Scan for the cell matching the given text and deliver its [x, y] coordinate at center. 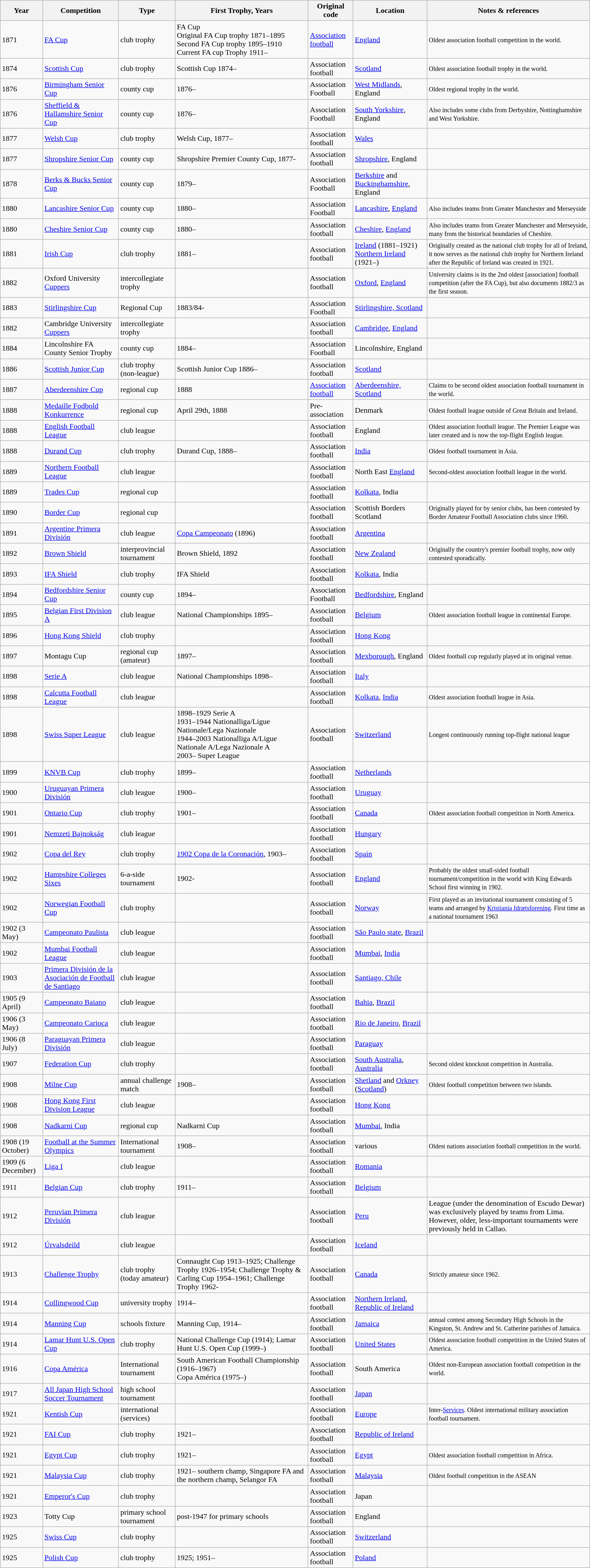
1899 [21, 772]
Netherlands [390, 772]
FA Cup [81, 40]
Jamaica [390, 1323]
1921– southern champ, Singapore FA and the northern champ, Selangor FA [242, 1476]
Connaught Cup 1913–1925; Challenge Trophy 1926–1954; Challenge Trophy & Carling Cup 1954–1961; Challenge Trophy 1962- [242, 1274]
Strictly amateur since 1962. [508, 1274]
Lancashire Senior Cup [81, 209]
All Japan High School Soccer Tournament [81, 1393]
1883 [21, 307]
1894– [242, 594]
1907 [21, 1064]
Hampshire Colleges Sixes [81, 879]
1884– [242, 348]
Type [147, 11]
Originally the country's premier football trophy, now only contested sporadically. [508, 553]
Mumbai Football League [81, 953]
1908 (19 October) [21, 1146]
Nemzeti Bajnokság [81, 834]
Uruguayan Primera División [81, 793]
Challenge Trophy [81, 1274]
Originally played for by senior clubs, has been contested by Border Amateur Football Association clubs since 1960. [508, 512]
Norwegian Football Cup [81, 908]
1906 (8 July) [21, 1043]
Iceland [390, 1245]
Argentina [390, 533]
various [390, 1146]
Regional Cup [147, 307]
Welsh Cup, 1877– [242, 139]
Sheffield & Hallamshire Senior Cup [81, 114]
1891 [21, 533]
1883/84- [242, 307]
1884 [21, 348]
1878 [21, 184]
South American Football Championship (1916–1967)Copa América (1975–) [242, 1369]
Santiago, Chile [390, 978]
Aberdeenshire Cup [81, 389]
Berkshire and Buckinghamshire, England [390, 184]
Cheshire Senior Cup [81, 229]
Birmingham Senior Cup [81, 89]
1902 Copa de la Coronación, 1903– [242, 854]
6-a-side tournament [147, 879]
Oldest regional trophy in the world. [508, 89]
São Paulo state, Brazil [390, 933]
1894 [21, 594]
Oxford, England [390, 283]
1909 (6 December) [21, 1166]
Poland [390, 1558]
Aberdeenshire, Scotland [390, 389]
Paraguay [390, 1043]
Original code [331, 11]
Oldest association football league. The Premier League was later created and is now the top-flight English league. [508, 430]
Stirlingshire Cup [81, 307]
Shropshire Senior Cup [81, 159]
Oldest association football competition in the world. [508, 40]
Lamar Hunt U.S. Open Cup [81, 1344]
Europe [390, 1414]
Ireland (1881–1921)Northern Ireland (1921–) [390, 254]
Oldest association football competition in North America. [508, 813]
1923 [21, 1517]
post-1947 for primary schools [242, 1517]
1916 [21, 1369]
Inter-Services. Oldest international military association football tournament. [508, 1414]
Uruguay [390, 793]
FA Cup Original FA Cup trophy 1871–1895 Second FA Cup trophy 1895–1910 Current FA cup Trophy 1911– [242, 40]
Oldest football league outside of Great Britain and Ireland. [508, 410]
Probably the oldest small-sided football tournament/competition in the world with King Edwards School first winning in 1902. [508, 879]
1871 [21, 40]
National Challenge Cup (1914); Lamar Hunt U.S. Open Cup (1999–) [242, 1344]
Serie A [81, 677]
Bahia, Brazil [390, 1002]
Brown Shield [81, 553]
New Zealand [390, 553]
1874 [21, 69]
Pre-association [331, 410]
Scottish Cup 1874– [242, 69]
Also includes teams from Greater Manchester and Merseyside [508, 209]
high school tournament [147, 1393]
1900– [242, 793]
Scottish BordersScotland [390, 512]
1917 [21, 1393]
Swiss Cup [81, 1537]
North East England [390, 471]
Denmark [390, 410]
1893 [21, 574]
international (services) [147, 1414]
Egypt [390, 1455]
Border Cup [81, 512]
Ontario Cup [81, 813]
West Midlands, England [390, 89]
Scottish Junior Cup 1886– [242, 369]
Liga I [81, 1166]
Irish Cup [81, 254]
Italy [390, 677]
1887 [21, 389]
Second-oldest association football league in the world. [508, 471]
Lincolnshire, England [390, 348]
1896 [21, 635]
Durand Cup [81, 451]
United States [390, 1344]
1899– [242, 772]
Trades Cup [81, 492]
1902- [242, 879]
1879– [242, 184]
Rio de Janeiro, Brazil [390, 1023]
India [390, 451]
Oldest association football league in Asia. [508, 697]
Oldest football competition between two islands. [508, 1084]
Oldest nations association football competition in the world. [508, 1146]
1903 [21, 978]
English Football League [81, 430]
Cambridge, England [390, 328]
Peruvian Primera División [81, 1216]
university trophy [147, 1303]
Primera División de la Asociación de Football de Santiago [81, 978]
Calcutta Football League [81, 697]
Also includes teams from Greater Manchester and Merseyside, many from the historical boundaries of Cheshire. [508, 229]
Manning Cup [81, 1323]
1911– [242, 1187]
schools fixture [147, 1323]
Cheshire, England [390, 229]
Oldest football tournament in Asia. [508, 451]
South Yorkshire, England [390, 114]
University claims is its the 2nd oldest [association] football competition (after the FA Cup), but also documents 1882/3 as the first season. [508, 283]
Claims to be second oldest association football tournament in the world. [508, 389]
Collingwood Cup [81, 1303]
annual challenge match [147, 1084]
club trophy(non-league) [147, 369]
Lincolnshire FA County Senior Trophy [81, 348]
1911 [21, 1187]
Peru [390, 1216]
Copa del Rey [81, 854]
Football at the Summer Olympics [81, 1146]
Campeonato Paulista [81, 933]
1901– [242, 813]
South Australia, Australia [390, 1064]
Spain [390, 854]
Competition [81, 11]
1913 [21, 1274]
1897 [21, 656]
Notes & references [508, 11]
South America [390, 1369]
Lancashire, England [390, 209]
Hong Kong First Division League [81, 1105]
annual contest among Secondary High Schools in the Kingston, St. Andrew and St. Catherine parishes of Jamaica. [508, 1323]
Mexborough, England [390, 656]
Location [390, 11]
Copa Campeonato (1896) [242, 533]
Northern Football League [81, 471]
Egypt Cup [81, 1455]
Longest continuously running top-flight national league [508, 735]
Úrvalsdeild [81, 1245]
Manning Cup, 1914– [242, 1323]
1895 [21, 615]
Oldest association football league in continental Europe. [508, 615]
Polish Cup [81, 1558]
1925; 1951– [242, 1558]
Stirlingshire, Scotland [390, 307]
Emperor's Cup [81, 1496]
1906 (3 May) [21, 1023]
Oxford University Cuppers [81, 283]
Oldest association football competition in Africa. [508, 1455]
April 29th, 1888 [242, 410]
Second oldest knockout competition in Australia. [508, 1064]
FAI Cup [81, 1435]
Durand Cup, 1888– [242, 451]
Bedfordshire Senior Cup [81, 594]
Shropshire Premier County Cup, 1877- [242, 159]
interprovincial tournament [147, 553]
Copa América [81, 1369]
Brown Shield, 1892 [242, 553]
Federation Cup [81, 1064]
Malaysia [390, 1476]
Oldest association football competition in the United States of America. [508, 1344]
Oldest football competition in the ASEAN [508, 1476]
Bedfordshire, England [390, 594]
Medaille Fodbold Konkurrence [81, 410]
Shetland and Orkney (Scotland) [390, 1084]
Shropshire, England [390, 159]
Montagu Cup [81, 656]
Hong Kong Shield [81, 635]
Wales [390, 139]
1898–1929 Serie A1931–1944 Nationalliga/Ligue Nationale/Lega Nazionale1944–2003 Nationalliga A/Ligue Nationale A/Lega Nazionale A2003– Super League [242, 735]
primary school tournament [147, 1517]
Republic of Ireland [390, 1435]
1914– [242, 1303]
Oldest non-European association football competition in the world. [508, 1369]
1900 [21, 793]
Totty Cup [81, 1517]
National Championships 1898– [242, 677]
Campeonato Carioca [81, 1023]
Malaysia Cup [81, 1476]
1881 [21, 254]
First played as an invitational tournament consisting of 5 teams and arranged by Kristiania Idrætsforening. First time as a national tournament 1963 [508, 908]
Welsh Cup [81, 139]
National Championships 1895– [242, 615]
Belgian First Division A [81, 615]
regional cup (amateur) [147, 656]
Norway [390, 908]
Northern Ireland, Republic of Ireland [390, 1303]
1881– [242, 254]
Romania [390, 1166]
Also includes some clubs from Derbyshire, Nottinghamshire and West Yorkshire. [508, 114]
Hungary [390, 834]
Milne Cup [81, 1084]
1890 [21, 512]
Cambridge University Cuppers [81, 328]
1905 (9 April) [21, 1002]
Scottish Cup [81, 69]
KNVB Cup [81, 772]
Belgian Cup [81, 1187]
club trophy (today amateur) [147, 1274]
1902 (3 May) [21, 933]
First Trophy, Years [242, 11]
Swiss Super League [81, 735]
Year [21, 11]
Oldest association football trophy in the world. [508, 69]
Campeonato Baiano [81, 1002]
Paraguayan Primera División [81, 1043]
Argentine Primera División [81, 533]
Berks & Bucks Senior Cup [81, 184]
1886 [21, 369]
1892 [21, 553]
Oldest football cup regularly played at its original venue. [508, 656]
Kentish Cup [81, 1414]
Scottish Junior Cup [81, 369]
1897– [242, 656]
